From the cell containing the given text, extract its center point as (x, y) coordinate. 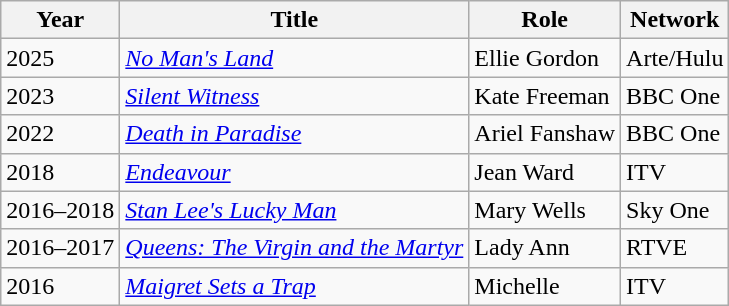
Mary Wells (545, 210)
Kate Freeman (545, 96)
Year (60, 20)
Maigret Sets a Trap (294, 286)
2016–2018 (60, 210)
Ariel Fanshaw (545, 134)
Ellie Gordon (545, 58)
Arte/Hulu (675, 58)
2016–2017 (60, 248)
Role (545, 20)
Network (675, 20)
Sky One (675, 210)
Silent Witness (294, 96)
Jean Ward (545, 172)
2022 (60, 134)
2023 (60, 96)
Lady Ann (545, 248)
Endeavour (294, 172)
Stan Lee's Lucky Man (294, 210)
RTVE (675, 248)
2025 (60, 58)
No Man's Land (294, 58)
Michelle (545, 286)
Title (294, 20)
Death in Paradise (294, 134)
2016 (60, 286)
2018 (60, 172)
Queens: The Virgin and the Martyr (294, 248)
